Identify which cell holds the provided text, then report its (X, Y) central coordinate. 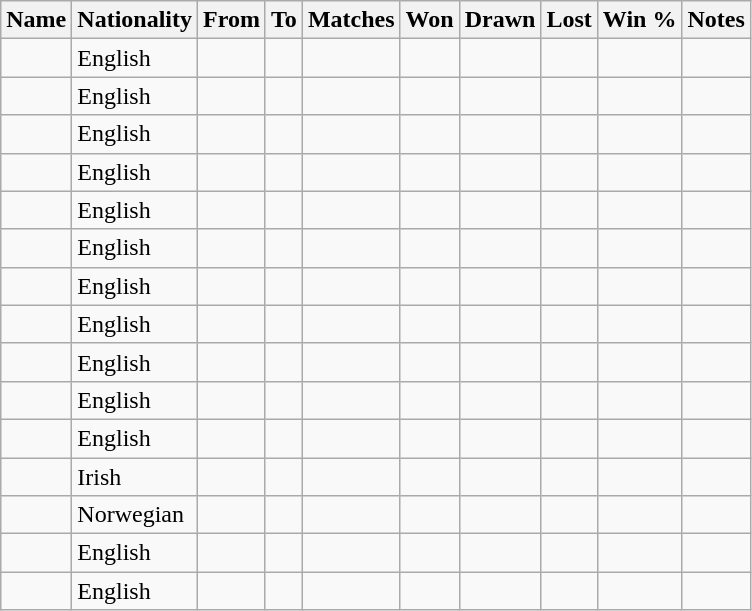
From (232, 20)
Matches (351, 20)
Drawn (500, 20)
Irish (135, 477)
Notes (716, 20)
Nationality (135, 20)
Win % (640, 20)
Lost (569, 20)
Name (36, 20)
To (284, 20)
Won (430, 20)
Norwegian (135, 515)
